Provide the (x, y) coordinate of the cell's center where the given text is located.  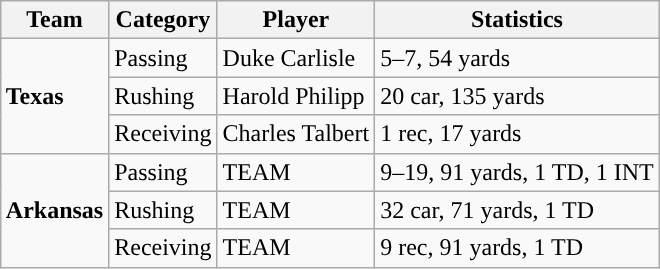
20 car, 135 yards (518, 96)
1 rec, 17 yards (518, 134)
Duke Carlisle (296, 58)
9–19, 91 yards, 1 TD, 1 INT (518, 172)
Charles Talbert (296, 134)
Texas (54, 96)
Player (296, 20)
Harold Philipp (296, 96)
32 car, 71 yards, 1 TD (518, 210)
Team (54, 20)
Arkansas (54, 210)
Statistics (518, 20)
9 rec, 91 yards, 1 TD (518, 248)
5–7, 54 yards (518, 58)
Category (163, 20)
